Locate the cell with the specified text and output its [x, y] center coordinate. 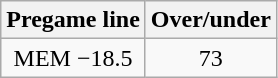
Pregame line [74, 20]
73 [210, 58]
MEM −18.5 [74, 58]
Over/under [210, 20]
